Find where the given text appears and provide that cell's center as (X, Y) coordinate. 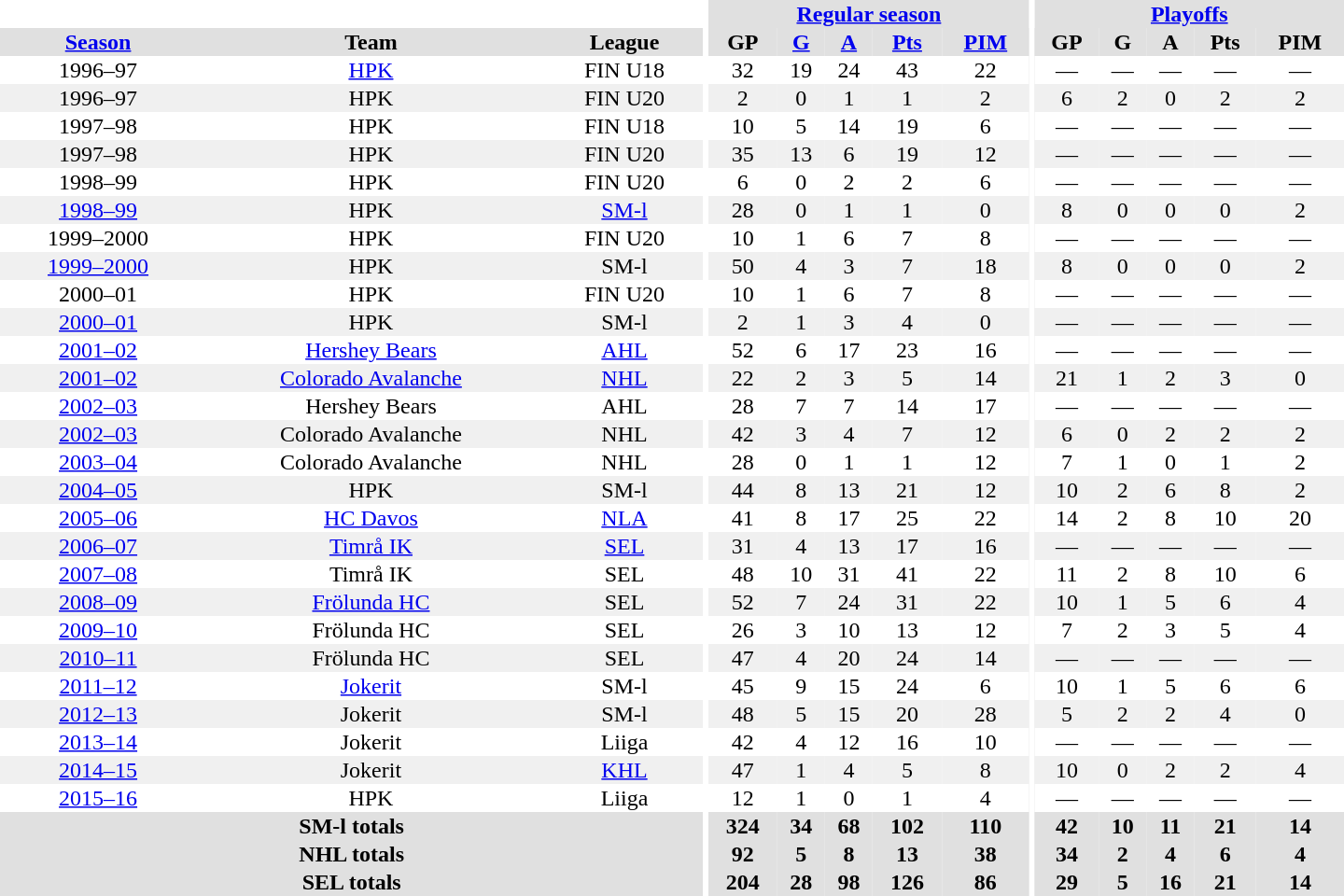
2011–12 (98, 686)
110 (986, 826)
26 (743, 630)
Team (371, 42)
25 (907, 518)
SM-l totals (351, 826)
324 (743, 826)
98 (849, 882)
2008–09 (98, 602)
23 (907, 350)
2014–15 (98, 770)
HC Davos (371, 518)
SEL totals (351, 882)
NHL totals (351, 854)
9 (801, 686)
NLA (625, 518)
204 (743, 882)
92 (743, 854)
44 (743, 490)
50 (743, 266)
2004–05 (98, 490)
102 (907, 826)
KHL (625, 770)
League (625, 42)
2012–13 (98, 714)
29 (1068, 882)
126 (907, 882)
Playoffs (1189, 14)
2007–08 (98, 574)
38 (986, 854)
2010–11 (98, 658)
32 (743, 70)
Regular season (869, 14)
45 (743, 686)
68 (849, 826)
86 (986, 882)
Season (98, 42)
2006–07 (98, 546)
2013–14 (98, 742)
2005–06 (98, 518)
43 (907, 70)
2003–04 (98, 462)
18 (986, 266)
2009–10 (98, 630)
35 (743, 154)
2015–16 (98, 798)
